Return the [X, Y] coordinate for the center point of the cell that contains the specified text.  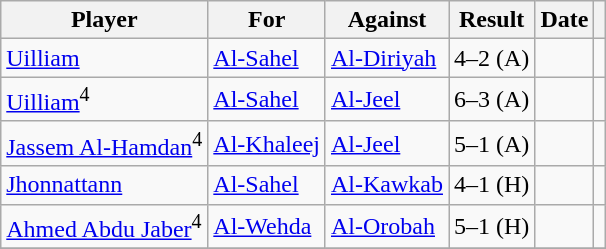
Al-Kawkab [386, 185]
4–2 (A) [491, 58]
Uilliam4 [104, 100]
Against [386, 20]
Al-Orobah [386, 226]
Jassem Al-Hamdan4 [104, 144]
5–1 (A) [491, 144]
Ahmed Abdu Jaber4 [104, 226]
Uilliam [104, 58]
5–1 (H) [491, 226]
Date [564, 20]
4–1 (H) [491, 185]
For [267, 20]
6–3 (A) [491, 100]
Player [104, 20]
Al-Wehda [267, 226]
Al-Diriyah [386, 58]
Jhonnattann [104, 185]
Result [491, 20]
Al-Khaleej [267, 144]
